Provide the (x, y) coordinate of the cell's center where the given text is located.  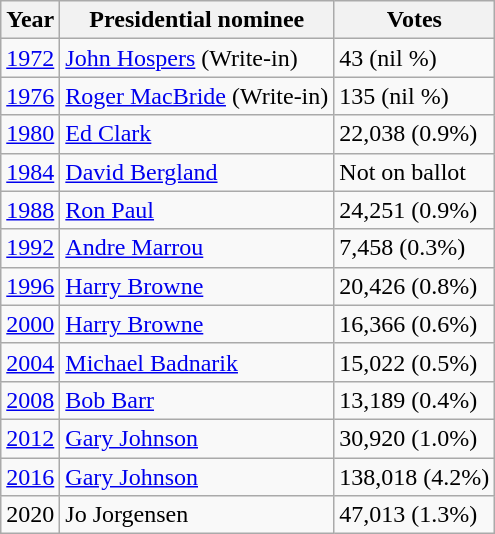
Votes (414, 20)
47,013 (1.3%) (414, 515)
16,366 (0.6%) (414, 324)
David Bergland (197, 172)
2020 (30, 515)
43 (nil %) (414, 58)
Michael Badnarik (197, 362)
1980 (30, 134)
24,251 (0.9%) (414, 210)
Jo Jorgensen (197, 515)
2008 (30, 400)
138,018 (4.2%) (414, 477)
13,189 (0.4%) (414, 400)
30,920 (1.0%) (414, 438)
135 (nil %) (414, 96)
1996 (30, 286)
John Hospers (Write-in) (197, 58)
Andre Marrou (197, 248)
2012 (30, 438)
Roger MacBride (Write-in) (197, 96)
Ed Clark (197, 134)
7,458 (0.3%) (414, 248)
22,038 (0.9%) (414, 134)
2004 (30, 362)
1988 (30, 210)
1976 (30, 96)
2016 (30, 477)
1972 (30, 58)
15,022 (0.5%) (414, 362)
Ron Paul (197, 210)
1992 (30, 248)
1984 (30, 172)
2000 (30, 324)
Presidential nominee (197, 20)
Not on ballot (414, 172)
Bob Barr (197, 400)
Year (30, 20)
20,426 (0.8%) (414, 286)
